Provide the (x, y) coordinate of the cell's center where the given text is located.  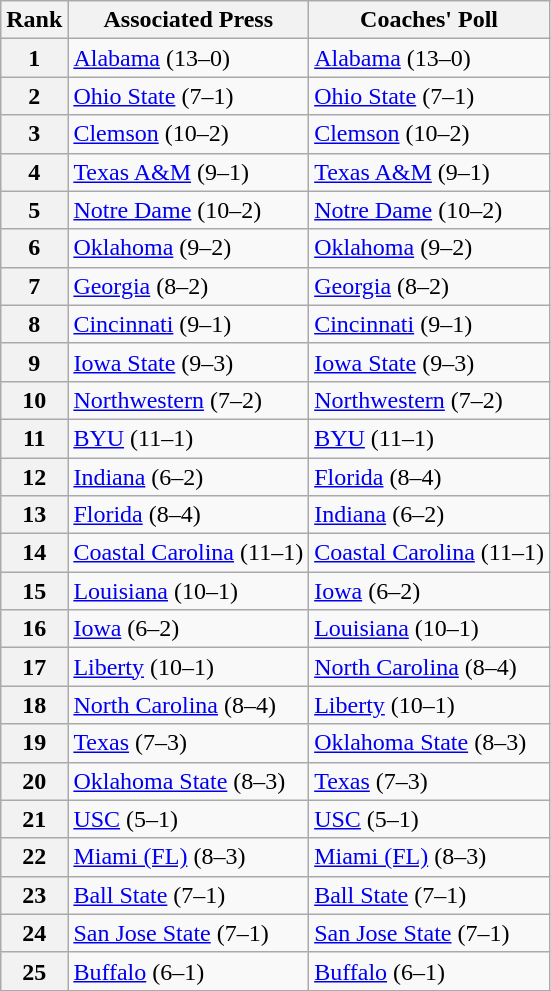
7 (34, 286)
19 (34, 743)
20 (34, 781)
13 (34, 515)
Associated Press (188, 20)
24 (34, 933)
12 (34, 477)
23 (34, 895)
6 (34, 248)
Rank (34, 20)
4 (34, 172)
16 (34, 629)
3 (34, 134)
22 (34, 857)
5 (34, 210)
2 (34, 96)
8 (34, 324)
9 (34, 362)
1 (34, 58)
17 (34, 667)
18 (34, 705)
14 (34, 553)
10 (34, 400)
Coaches' Poll (430, 20)
15 (34, 591)
11 (34, 438)
21 (34, 819)
25 (34, 971)
